For the text-containing cell, return its midpoint in (x, y) coordinate format. 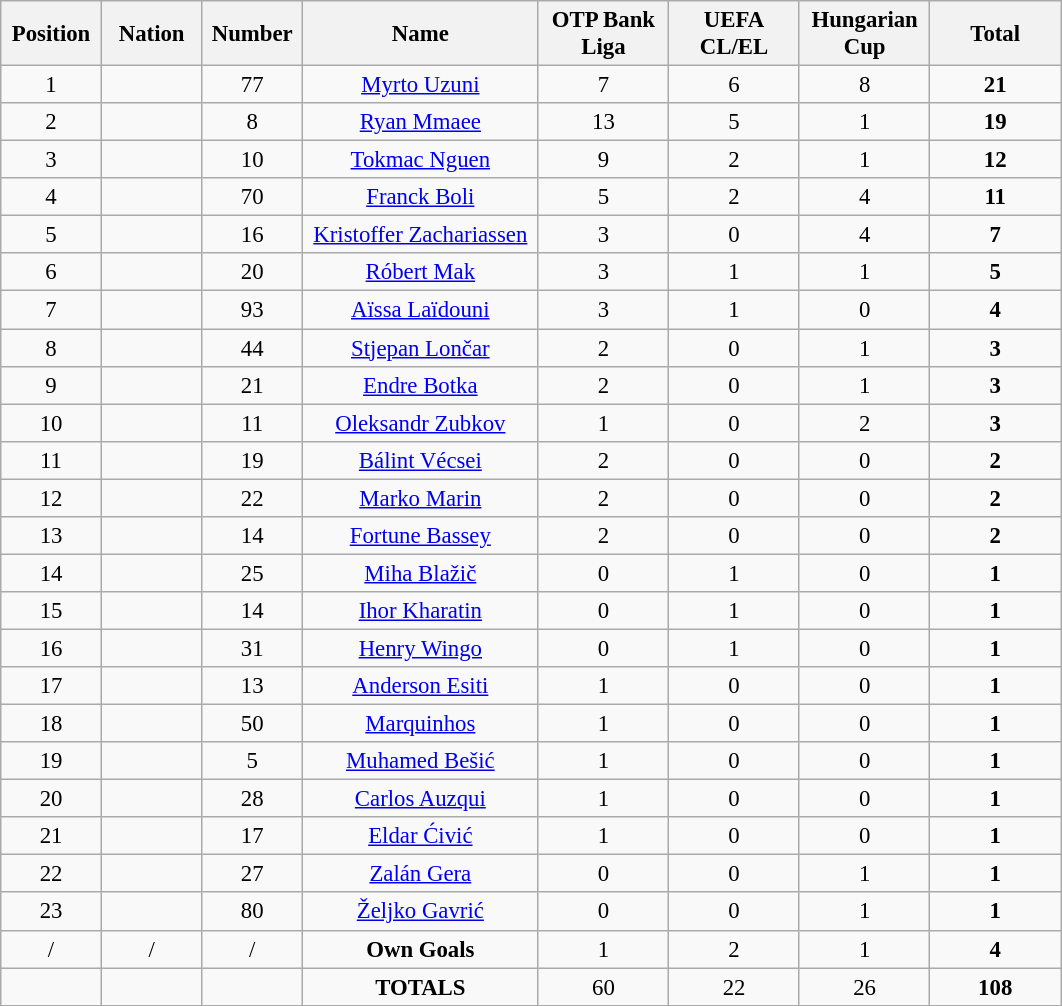
50 (252, 724)
Bálint Vécsei (421, 460)
15 (52, 611)
Hungarian Cup (864, 34)
26 (864, 987)
31 (252, 648)
Stjepan Lončar (421, 348)
28 (252, 799)
Henry Wingo (421, 648)
93 (252, 310)
OTP Bank Liga (604, 34)
Miha Blažič (421, 573)
Myrto Uzuni (421, 85)
Marko Marin (421, 498)
Tokmac Nguen (421, 160)
Željko Gavrić (421, 912)
70 (252, 197)
Own Goals (421, 949)
Aïssa Laïdouni (421, 310)
Total (996, 34)
27 (252, 874)
TOTALS (421, 987)
UEFA CL/EL (734, 34)
Róbert Mak (421, 273)
Eldar Ćivić (421, 836)
25 (252, 573)
44 (252, 348)
Name (421, 34)
Nation (152, 34)
Muhamed Bešić (421, 761)
Ihor Kharatin (421, 611)
108 (996, 987)
Position (52, 34)
Carlos Auzqui (421, 799)
18 (52, 724)
Franck Boli (421, 197)
60 (604, 987)
23 (52, 912)
Zalán Gera (421, 874)
Anderson Esiti (421, 686)
Fortune Bassey (421, 536)
Endre Botka (421, 385)
Kristoffer Zachariassen (421, 235)
80 (252, 912)
Ryan Mmaee (421, 122)
Oleksandr Zubkov (421, 423)
Marquinhos (421, 724)
Number (252, 34)
77 (252, 85)
